Determine the (X, Y) coordinate at the center of the cell enclosing the given text.  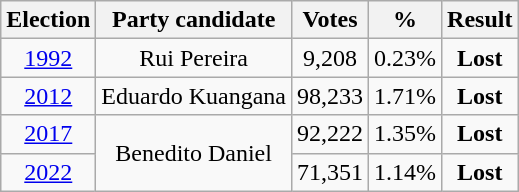
0.23% (406, 58)
Votes (330, 20)
2012 (48, 96)
% (406, 20)
2017 (48, 134)
Benedito Daniel (194, 153)
1992 (48, 58)
Election (48, 20)
2022 (48, 172)
92,222 (330, 134)
Eduardo Kuangana (194, 96)
98,233 (330, 96)
1.14% (406, 172)
9,208 (330, 58)
1.71% (406, 96)
1.35% (406, 134)
Rui Pereira (194, 58)
Party candidate (194, 20)
71,351 (330, 172)
Result (480, 20)
